Output the (X, Y) coordinate of the center of the cell containing the given text.  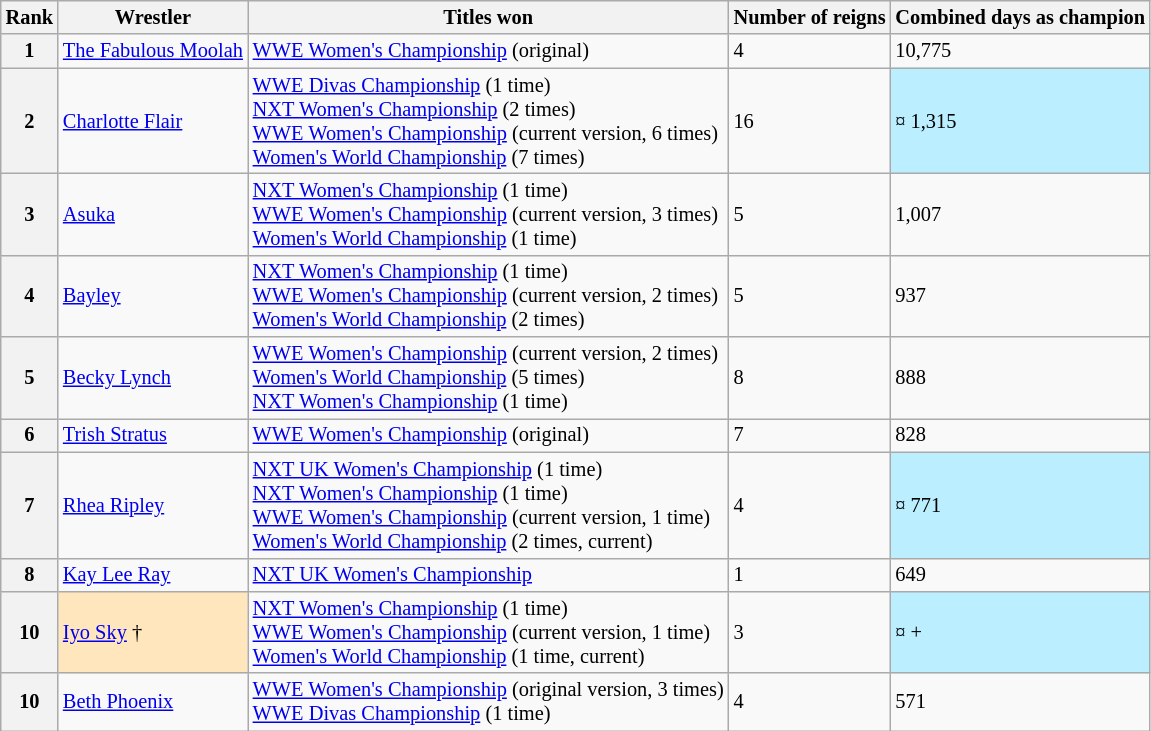
¤ + (1020, 632)
Iyo Sky † (153, 632)
WWE Women's Championship (original version, 3 times)WWE Divas Championship (1 time) (488, 702)
571 (1020, 702)
NXT Women's Championship (1 time)WWE Women's Championship (current version, 1 time)Women's World Championship (1 time, current) (488, 632)
Bayley (153, 296)
Beth Phoenix (153, 702)
NXT Women's Championship (1 time)WWE Women's Championship (current version, 3 times)Women's World Championship (1 time) (488, 214)
WWE Women's Championship (current version, 2 times) Women's World Championship (5 times) NXT Women's Championship (1 time) (488, 378)
Kay Lee Ray (153, 575)
888 (1020, 378)
Number of reigns (810, 17)
2 (30, 121)
The Fabulous Moolah (153, 51)
10,775 (1020, 51)
¤ 1,315 (1020, 121)
Wrestler (153, 17)
937 (1020, 296)
NXT UK Women's Championship (488, 575)
Becky Lynch (153, 378)
Trish Stratus (153, 435)
1,007 (1020, 214)
Combined days as champion (1020, 17)
NXT Women's Championship (1 time)WWE Women's Championship (current version, 2 times)Women's World Championship (2 times) (488, 296)
Rank (30, 17)
Asuka (153, 214)
¤ 771 (1020, 505)
828 (1020, 435)
6 (30, 435)
649 (1020, 575)
Titles won (488, 17)
Rhea Ripley (153, 505)
Charlotte Flair (153, 121)
16 (810, 121)
